Return the [X, Y] coordinate for the center point of the cell that contains the specified text.  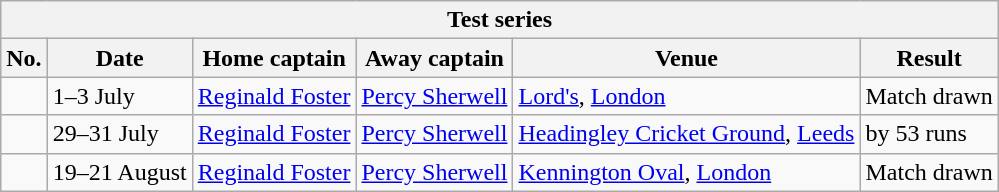
1–3 July [120, 96]
Headingley Cricket Ground, Leeds [686, 134]
19–21 August [120, 172]
Away captain [434, 58]
29–31 July [120, 134]
Kennington Oval, London [686, 172]
Home captain [274, 58]
Test series [500, 20]
by 53 runs [929, 134]
Lord's, London [686, 96]
No. [24, 58]
Date [120, 58]
Result [929, 58]
Venue [686, 58]
